Output the (X, Y) coordinate of the center of the cell containing the given text.  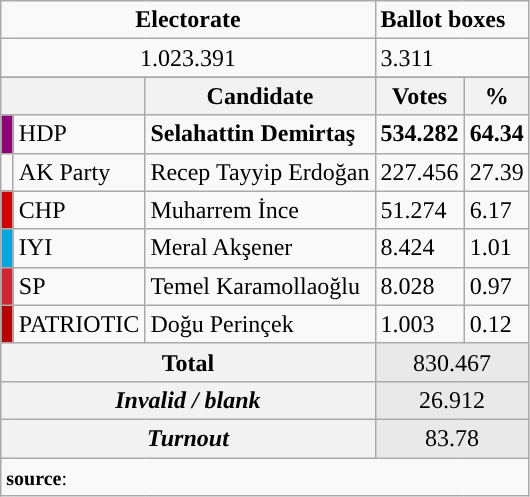
HDP (79, 134)
8.028 (420, 286)
Selahattin Demirtaş (260, 134)
1.01 (496, 248)
Votes (420, 96)
Meral Akşener (260, 248)
CHP (79, 210)
Muharrem İnce (260, 210)
PATRIOTIC (79, 324)
Electorate (188, 20)
0.12 (496, 324)
6.17 (496, 210)
source: (265, 477)
26.912 (452, 400)
Ballot boxes (452, 20)
Invalid / blank (188, 400)
Temel Karamollaoğlu (260, 286)
Recep Tayyip Erdoğan (260, 172)
% (496, 96)
SP (79, 286)
8.424 (420, 248)
IYI (79, 248)
Total (188, 362)
227.456 (420, 172)
534.282 (420, 134)
64.34 (496, 134)
27.39 (496, 172)
1.023.391 (188, 58)
Candidate (260, 96)
AK Party (79, 172)
51.274 (420, 210)
0.97 (496, 286)
83.78 (452, 438)
Doğu Perinçek (260, 324)
Turnout (188, 438)
3.311 (452, 58)
830.467 (452, 362)
1.003 (420, 324)
